Scan for the cell matching the given text and deliver its [X, Y] coordinate at center. 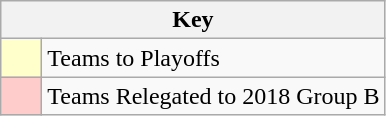
Teams Relegated to 2018 Group B [214, 96]
Key [193, 20]
Teams to Playoffs [214, 58]
